Pinpoint the cell where the given text exists, returning its [x, y] midpoint coordinate. 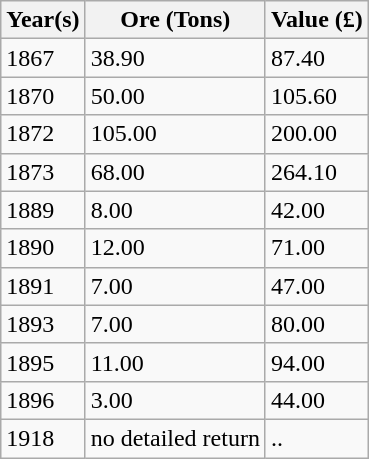
3.00 [175, 400]
42.00 [316, 210]
80.00 [316, 324]
38.90 [175, 58]
1889 [43, 210]
68.00 [175, 172]
1870 [43, 96]
264.10 [316, 172]
8.00 [175, 210]
1893 [43, 324]
1867 [43, 58]
Value (£) [316, 20]
no detailed return [175, 438]
Year(s) [43, 20]
1872 [43, 134]
105.60 [316, 96]
47.00 [316, 286]
11.00 [175, 362]
1918 [43, 438]
44.00 [316, 400]
105.00 [175, 134]
1891 [43, 286]
200.00 [316, 134]
50.00 [175, 96]
94.00 [316, 362]
1896 [43, 400]
.. [316, 438]
Ore (Tons) [175, 20]
1895 [43, 362]
71.00 [316, 248]
12.00 [175, 248]
87.40 [316, 58]
1873 [43, 172]
1890 [43, 248]
